Find where the given text appears and provide that cell's center as [x, y] coordinate. 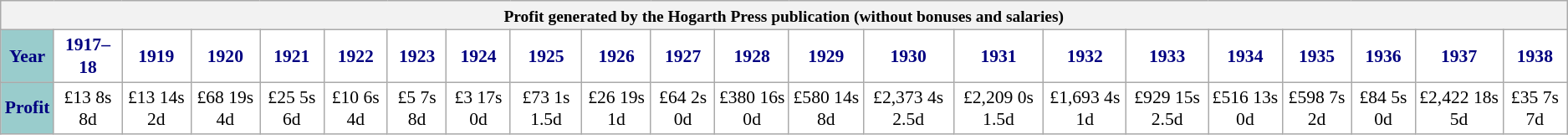
£25 5s 6d [292, 108]
1931 [999, 56]
1936 [1383, 56]
£380 16s 0d [753, 108]
£580 14s 8d [826, 108]
£2,209 0s 1.5d [999, 108]
£68 19s 4d [226, 108]
1924 [478, 56]
1927 [682, 56]
£13 14s 2d [157, 108]
1932 [1085, 56]
1923 [416, 56]
1921 [292, 56]
£2,422 18s 5d [1458, 108]
1930 [908, 56]
1929 [826, 56]
£2,373 4s 2.5d [908, 108]
£1,693 4s 1d [1085, 108]
Profit [28, 108]
1935 [1316, 56]
£35 7s 7d [1535, 108]
1937 [1458, 56]
£64 2s 0d [682, 108]
1938 [1535, 56]
£929 15s 2.5d [1167, 108]
£84 5s 0d [1383, 108]
1928 [753, 56]
£13 8s 8d [87, 108]
£73 1s 1.5d [546, 108]
1917–18 [87, 56]
1919 [157, 56]
1933 [1167, 56]
£5 7s 8d [416, 108]
1926 [617, 56]
1922 [355, 56]
Profit generated by the Hogarth Press publication (without bonuses and salaries) [784, 15]
£598 7s 2d [1316, 108]
1934 [1246, 56]
1920 [226, 56]
Year [28, 56]
£26 19s 1d [617, 108]
1925 [546, 56]
£10 6s 4d [355, 108]
£516 13s 0d [1246, 108]
£3 17s 0d [478, 108]
